From the cell containing the given text, extract its center point as (X, Y) coordinate. 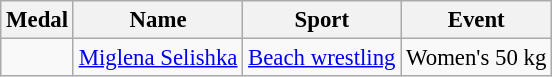
Women's 50 kg (476, 58)
Medal (38, 20)
Miglena Selishka (158, 58)
Name (158, 20)
Beach wrestling (322, 58)
Sport (322, 20)
Event (476, 20)
